For the text-containing cell, return its midpoint in (x, y) coordinate format. 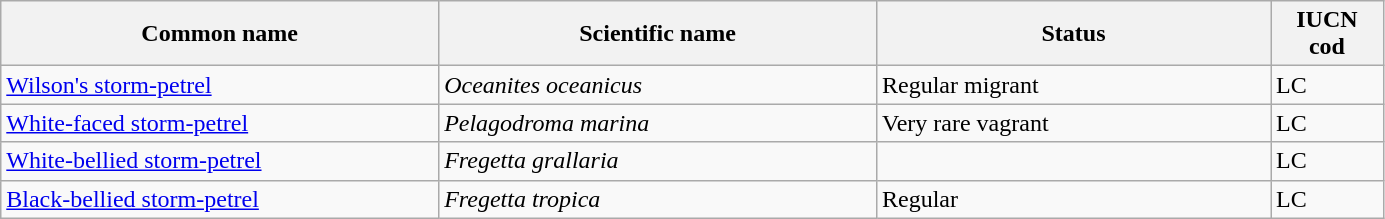
White-bellied storm-petrel (220, 161)
Regular (1073, 199)
IUCN cod (1328, 34)
Regular migrant (1073, 85)
Fregetta tropica (658, 199)
Black-bellied storm-petrel (220, 199)
White-faced storm-petrel (220, 123)
Common name (220, 34)
Wilson's storm-petrel (220, 85)
Scientific name (658, 34)
Very rare vagrant (1073, 123)
Status (1073, 34)
Pelagodroma marina (658, 123)
Oceanites oceanicus (658, 85)
Fregetta grallaria (658, 161)
